Detect which cell encompasses the target text, then output its [x, y] center coordinate. 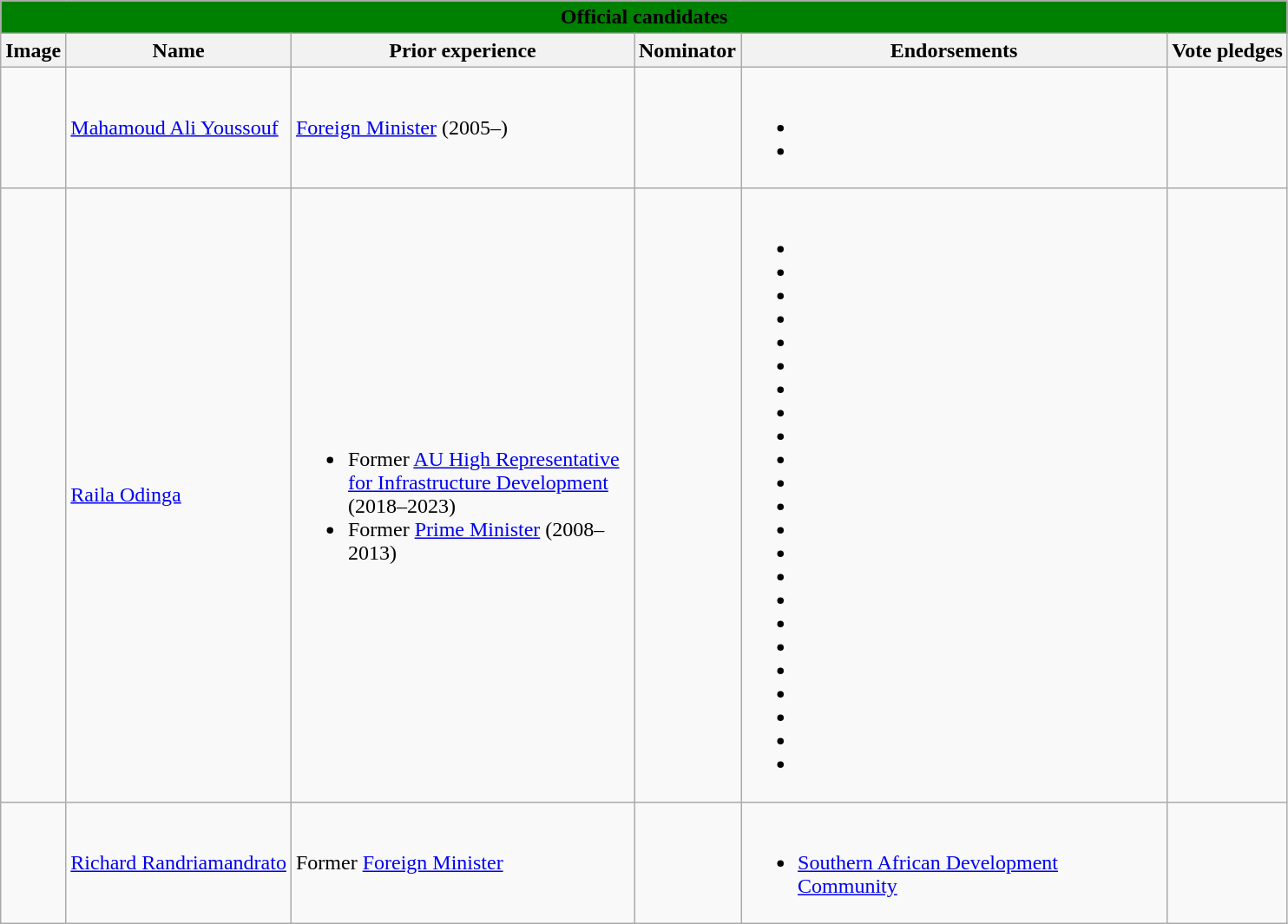
Vote pledges [1227, 50]
Former Foreign Minister [462, 862]
Prior experience [462, 50]
Official candidates [644, 17]
Endorsements [955, 50]
Nominator [687, 50]
Name [179, 50]
Former AU High Representative for Infrastructure Development (2018–2023)Former Prime Minister (2008–2013) [462, 495]
Raila Odinga [179, 495]
Southern African Development Community [955, 862]
Richard Randriamandrato [179, 862]
Mahamoud Ali Youssouf [179, 128]
Image [33, 50]
Foreign Minister (2005–) [462, 128]
